Scan for the cell matching the given text and deliver its (X, Y) coordinate at center. 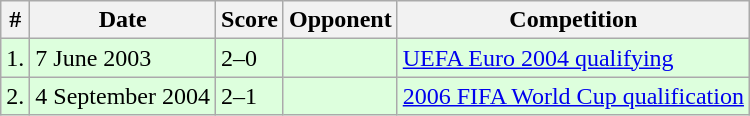
7 June 2003 (123, 58)
Competition (573, 20)
2. (16, 96)
2–1 (250, 96)
2–0 (250, 58)
1. (16, 58)
# (16, 20)
2006 FIFA World Cup qualification (573, 96)
UEFA Euro 2004 qualifying (573, 58)
4 September 2004 (123, 96)
Score (250, 20)
Opponent (340, 20)
Date (123, 20)
